Capture the cell that displays the provided text and extract its (x, y) central coordinate. 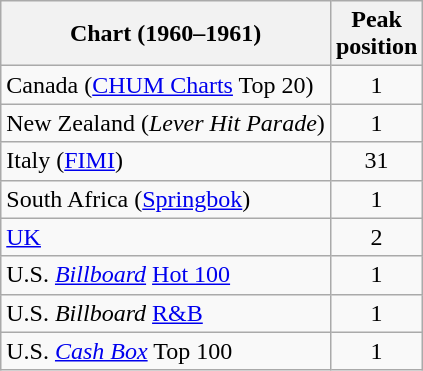
U.S. Billboard R&B (166, 313)
New Zealand (Lever Hit Parade) (166, 123)
Chart (1960–1961) (166, 34)
31 (376, 161)
2 (376, 237)
Canada (CHUM Charts Top 20) (166, 85)
U.S. Billboard Hot 100 (166, 275)
South Africa (Springbok) (166, 199)
UK (166, 237)
Italy (FIMI) (166, 161)
U.S. Cash Box Top 100 (166, 351)
Peakposition (376, 34)
